Return the (X, Y) coordinate for the center point of the cell that contains the specified text.  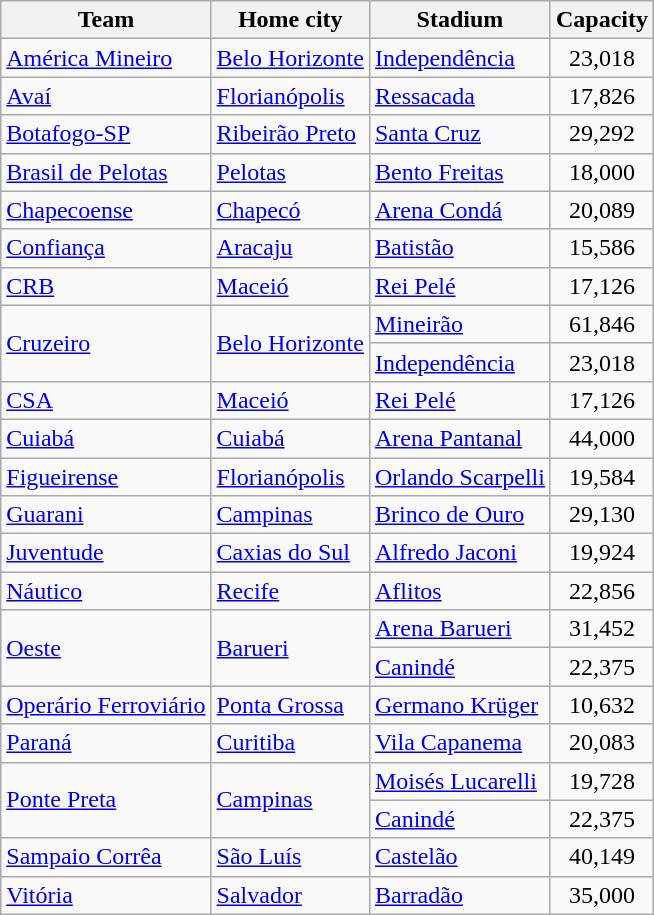
61,846 (602, 324)
44,000 (602, 438)
Aflitos (460, 591)
Pelotas (290, 172)
Ressacada (460, 96)
Brasil de Pelotas (106, 172)
18,000 (602, 172)
40,149 (602, 857)
29,130 (602, 515)
Orlando Scarpelli (460, 477)
19,584 (602, 477)
Vitória (106, 895)
Chapecoense (106, 210)
20,083 (602, 743)
Ribeirão Preto (290, 134)
Ponta Grossa (290, 705)
Oeste (106, 648)
Barueri (290, 648)
América Mineiro (106, 58)
CSA (106, 400)
Brinco de Ouro (460, 515)
Mineirão (460, 324)
Arena Condá (460, 210)
Salvador (290, 895)
Santa Cruz (460, 134)
22,856 (602, 591)
Guarani (106, 515)
Caxias do Sul (290, 553)
Home city (290, 20)
Recife (290, 591)
Chapecó (290, 210)
19,728 (602, 781)
Curitiba (290, 743)
Moisés Lucarelli (460, 781)
Confiança (106, 248)
20,089 (602, 210)
Avaí (106, 96)
31,452 (602, 629)
Germano Krüger (460, 705)
Operário Ferroviário (106, 705)
CRB (106, 286)
Team (106, 20)
Paraná (106, 743)
29,292 (602, 134)
São Luís (290, 857)
Náutico (106, 591)
Castelão (460, 857)
Vila Capanema (460, 743)
17,826 (602, 96)
Capacity (602, 20)
35,000 (602, 895)
Juventude (106, 553)
10,632 (602, 705)
Sampaio Corrêa (106, 857)
Barradão (460, 895)
Cruzeiro (106, 343)
Stadium (460, 20)
Batistão (460, 248)
15,586 (602, 248)
Bento Freitas (460, 172)
19,924 (602, 553)
Figueirense (106, 477)
Ponte Preta (106, 800)
Alfredo Jaconi (460, 553)
Arena Pantanal (460, 438)
Botafogo-SP (106, 134)
Aracaju (290, 248)
Arena Barueri (460, 629)
